Extract the (X, Y) coordinate from the center of the cell holding the provided text.  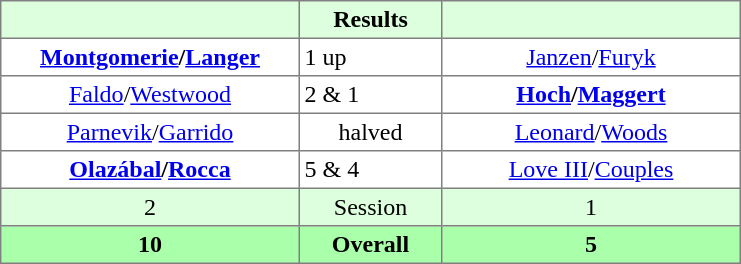
Montgomerie/Langer (150, 57)
Leonard/Woods (591, 132)
1 (591, 207)
Faldo/Westwood (150, 95)
1 up (370, 57)
Janzen/Furyk (591, 57)
Overall (370, 245)
2 & 1 (370, 95)
Love III/Couples (591, 170)
5 & 4 (370, 170)
Olazábal/Rocca (150, 170)
2 (150, 207)
5 (591, 245)
Session (370, 207)
Parnevik/Garrido (150, 132)
halved (370, 132)
10 (150, 245)
Hoch/Maggert (591, 95)
Results (370, 20)
